Capture the cell that displays the provided text and extract its (X, Y) central coordinate. 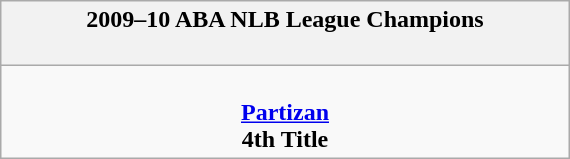
2009–10 ABA NLB League Champions (284, 34)
Partizan4th Title (284, 112)
